Return the (X, Y) coordinate for the center point of the cell that contains the specified text.  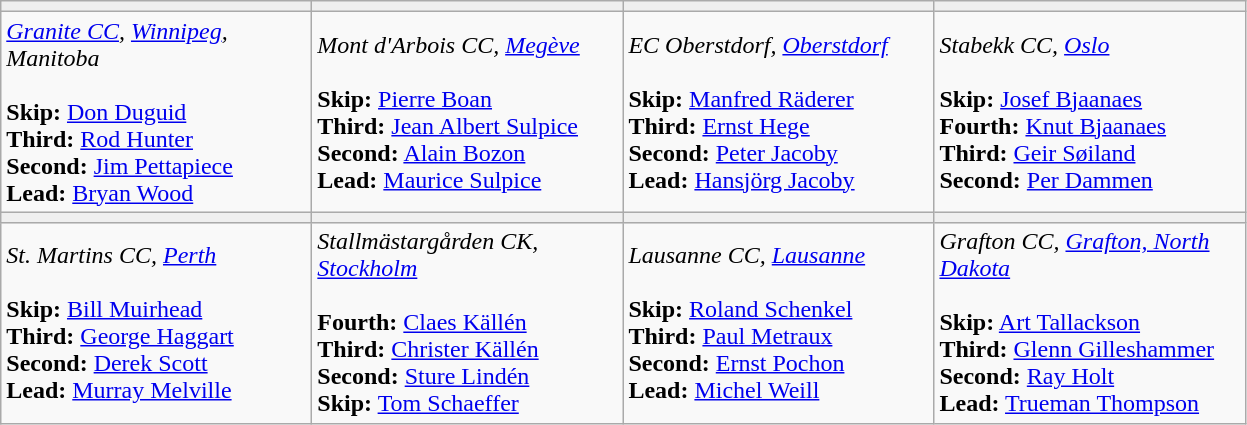
Stabekk CC, OsloSkip: Josef Bjaanaes Fourth: Knut Bjaanaes Third: Geir Søiland Second: Per Dammen (1090, 112)
Lausanne CC, LausanneSkip: Roland Schenkel Third: Paul Metraux Second: Ernst Pochon Lead: Michel Weill (778, 323)
Granite CC, Winnipeg, ManitobaSkip: Don Duguid Third: Rod Hunter Second: Jim Pettapiece Lead: Bryan Wood (156, 112)
EC Oberstdorf, OberstdorfSkip: Manfred Räderer Third: Ernst Hege Second: Peter Jacoby Lead: Hansjörg Jacoby (778, 112)
Stallmästargården CK, StockholmFourth: Claes Källén Third: Christer Källén Second: Sture Lindén Skip: Tom Schaeffer (468, 323)
Mont d'Arbois CC, MegèveSkip: Pierre Boan Third: Jean Albert Sulpice Second: Alain Bozon Lead: Maurice Sulpice (468, 112)
St. Martins CC, PerthSkip: Bill Muirhead Third: George Haggart Second: Derek Scott Lead: Murray Melville (156, 323)
Grafton CC, Grafton, North DakotaSkip: Art Tallackson Third: Glenn Gilleshammer Second: Ray Holt Lead: Trueman Thompson (1090, 323)
